Locate the cell with the specified text and output its [x, y] center coordinate. 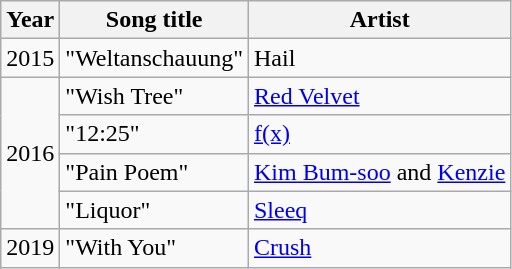
Song title [154, 20]
2019 [30, 248]
f(x) [379, 134]
Sleeq [379, 210]
"Liquor" [154, 210]
"Pain Poem" [154, 172]
"With You" [154, 248]
"Weltanschauung" [154, 58]
2016 [30, 153]
2015 [30, 58]
Red Velvet [379, 96]
"Wish Tree" [154, 96]
"12:25" [154, 134]
Kim Bum-soo and Kenzie [379, 172]
Year [30, 20]
Hail [379, 58]
Artist [379, 20]
Crush [379, 248]
